For the text-containing cell, return its midpoint in [x, y] coordinate format. 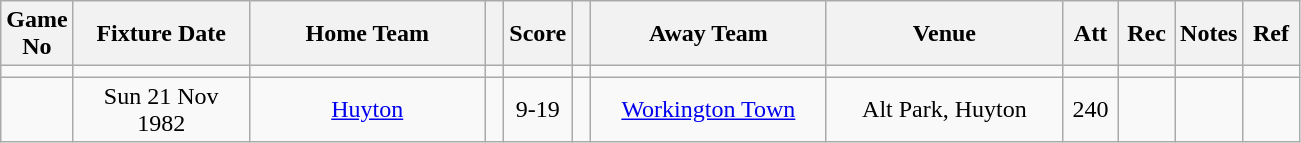
Venue [944, 34]
Huyton [367, 110]
Game No [37, 34]
Alt Park, Huyton [944, 110]
Workington Town [708, 110]
Sun 21 Nov 1982 [161, 110]
Score [538, 34]
9-19 [538, 110]
Fixture Date [161, 34]
240 [1090, 110]
Att [1090, 34]
Home Team [367, 34]
Ref [1271, 34]
Away Team [708, 34]
Rec [1147, 34]
Notes [1209, 34]
